Find where the given text appears and provide that cell's center as [X, Y] coordinate. 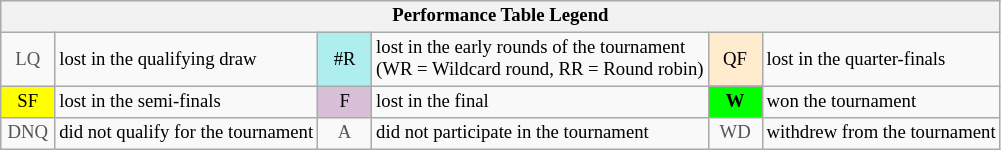
Performance Table Legend [500, 16]
LQ [28, 60]
did not participate in the tournament [540, 134]
lost in the final [540, 102]
DNQ [28, 134]
withdrew from the tournament [881, 134]
A [345, 134]
W [735, 102]
SF [28, 102]
did not qualify for the tournament [186, 134]
lost in the qualifying draw [186, 60]
QF [735, 60]
#R [345, 60]
WD [735, 134]
lost in the semi-finals [186, 102]
won the tournament [881, 102]
F [345, 102]
lost in the quarter-finals [881, 60]
lost in the early rounds of the tournament(WR = Wildcard round, RR = Round robin) [540, 60]
